Identify which cell holds the provided text, then report its [x, y] central coordinate. 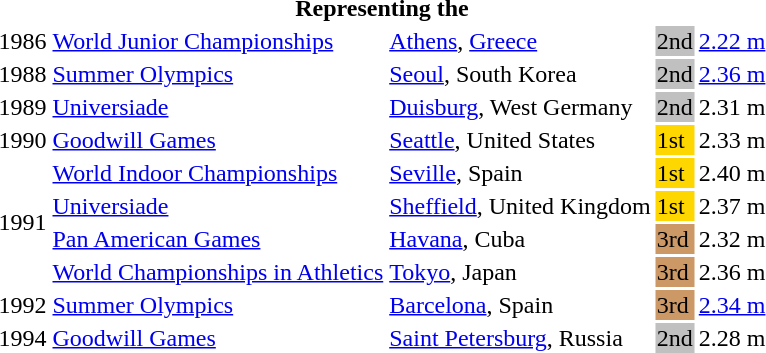
Sheffield, United Kingdom [520, 206]
Havana, Cuba [520, 239]
Seattle, United States [520, 140]
World Junior Championships [218, 41]
Tokyo, Japan [520, 272]
World Championships in Athletics [218, 272]
World Indoor Championships [218, 173]
Seville, Spain [520, 173]
Seoul, South Korea [520, 74]
Duisburg, West Germany [520, 107]
Barcelona, Spain [520, 305]
Saint Petersburg, Russia [520, 338]
Pan American Games [218, 239]
Athens, Greece [520, 41]
